Return (X, Y) of the center of cell containing provided text 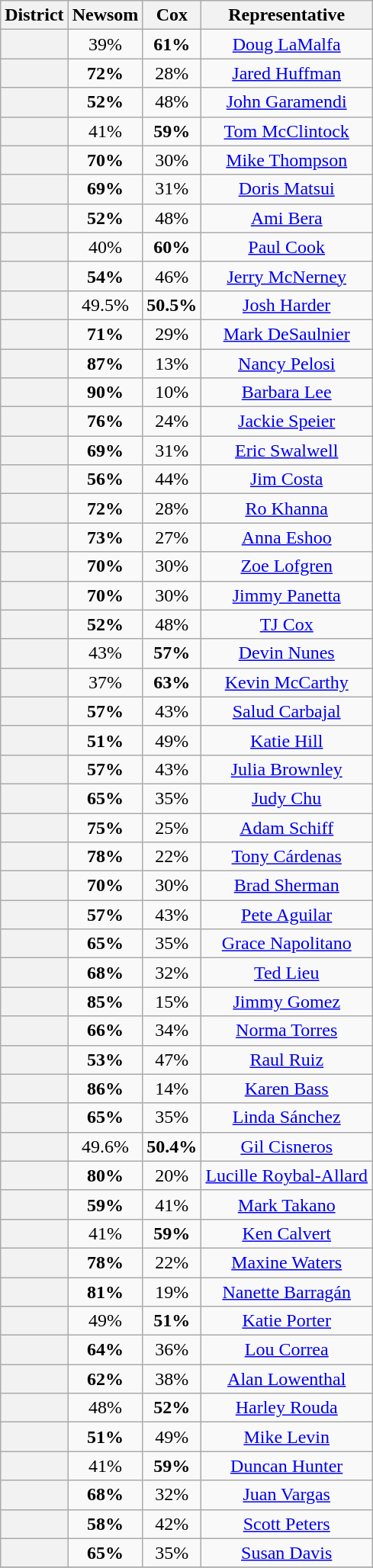
Mark DeSaulnier (287, 334)
29% (172, 334)
Katie Porter (287, 1321)
86% (105, 1089)
Cox (172, 15)
Doug LaMalfa (287, 44)
Jackie Speier (287, 422)
Nancy Pelosi (287, 364)
38% (172, 1379)
49.6% (105, 1146)
81% (105, 1292)
Judy Chu (287, 798)
53% (105, 1060)
Maxine Waters (287, 1262)
Linda Sánchez (287, 1117)
Anna Eshoo (287, 537)
76% (105, 422)
Juan Vargas (287, 1495)
Paul Cook (287, 247)
Jim Costa (287, 479)
13% (172, 364)
Eric Swalwell (287, 451)
10% (172, 393)
56% (105, 479)
39% (105, 44)
Raul Ruiz (287, 1060)
Susan Davis (287, 1553)
Newsom (105, 15)
Norma Torres (287, 1031)
Representative (287, 15)
Gil Cisneros (287, 1146)
36% (172, 1350)
TJ Cox (287, 624)
Jerry McNerney (287, 276)
Lou Correa (287, 1350)
Zoe Lofgren (287, 566)
Ted Lieu (287, 973)
62% (105, 1379)
Pete Aguilar (287, 915)
Jimmy Panetta (287, 595)
49.5% (105, 305)
Josh Harder (287, 305)
73% (105, 537)
40% (105, 247)
Julia Brownley (287, 769)
24% (172, 422)
Harley Rouda (287, 1408)
Katie Hill (287, 740)
85% (105, 1002)
Ami Bera (287, 218)
Mark Takano (287, 1204)
Mike Levin (287, 1437)
Karen Bass (287, 1089)
46% (172, 276)
64% (105, 1350)
Jimmy Gomez (287, 1002)
Ken Calvert (287, 1233)
Doris Matsui (287, 189)
Alan Lowenthal (287, 1379)
42% (172, 1524)
75% (105, 827)
Scott Peters (287, 1524)
58% (105, 1524)
61% (172, 44)
44% (172, 479)
50.4% (172, 1146)
Mike Thompson (287, 160)
Duncan Hunter (287, 1466)
50.5% (172, 305)
20% (172, 1175)
District (34, 15)
Tom McClintock (287, 131)
80% (105, 1175)
87% (105, 364)
Devin Nunes (287, 653)
63% (172, 682)
54% (105, 276)
19% (172, 1292)
Brad Sherman (287, 886)
John Garamendi (287, 102)
Nanette Barragán (287, 1292)
66% (105, 1031)
14% (172, 1089)
Grace Napolitano (287, 944)
15% (172, 1002)
Lucille Roybal-Allard (287, 1175)
Tony Cárdenas (287, 857)
37% (105, 682)
47% (172, 1060)
Barbara Lee (287, 393)
60% (172, 247)
Adam Schiff (287, 827)
Salud Carbajal (287, 711)
25% (172, 827)
27% (172, 537)
Ro Khanna (287, 508)
Kevin McCarthy (287, 682)
Jared Huffman (287, 73)
34% (172, 1031)
90% (105, 393)
71% (105, 334)
